Extract the (x, y) coordinate from the center of the cell holding the provided text.  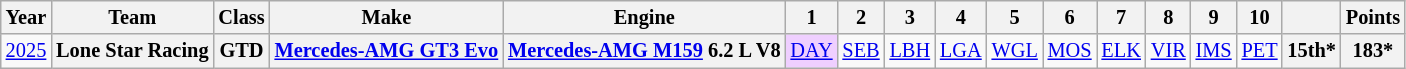
5 (1015, 17)
LBH (910, 51)
7 (1122, 17)
LGA (961, 51)
4 (961, 17)
10 (1260, 17)
Engine (644, 17)
6 (1070, 17)
Points (1373, 17)
2 (860, 17)
Mercedes-AMG GT3 Evo (387, 51)
Mercedes-AMG M159 6.2 L V8 (644, 51)
1 (812, 17)
MOS (1070, 51)
SEB (860, 51)
8 (1168, 17)
GTD (241, 51)
15th* (1311, 51)
VIR (1168, 51)
Year (26, 17)
9 (1214, 17)
3 (910, 17)
Lone Star Racing (132, 51)
Make (387, 17)
PET (1260, 51)
183* (1373, 51)
DAY (812, 51)
WGL (1015, 51)
ELK (1122, 51)
2025 (26, 51)
Team (132, 17)
Class (241, 17)
IMS (1214, 51)
